Capture the cell that displays the provided text and extract its [X, Y] central coordinate. 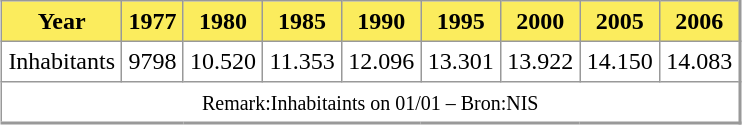
Inhabitants [62, 61]
12.096 [381, 61]
2006 [699, 21]
2000 [540, 21]
2005 [620, 21]
1995 [461, 21]
Remark:Inhabitaints on 01/01 – Bron:NIS [371, 102]
Year [62, 21]
10.520 [223, 61]
14.083 [699, 61]
13.922 [540, 61]
9798 [153, 61]
1980 [223, 21]
13.301 [461, 61]
1990 [381, 21]
11.353 [302, 61]
1977 [153, 21]
1985 [302, 21]
14.150 [620, 61]
